Output the (x, y) coordinate of the center of the cell containing the given text.  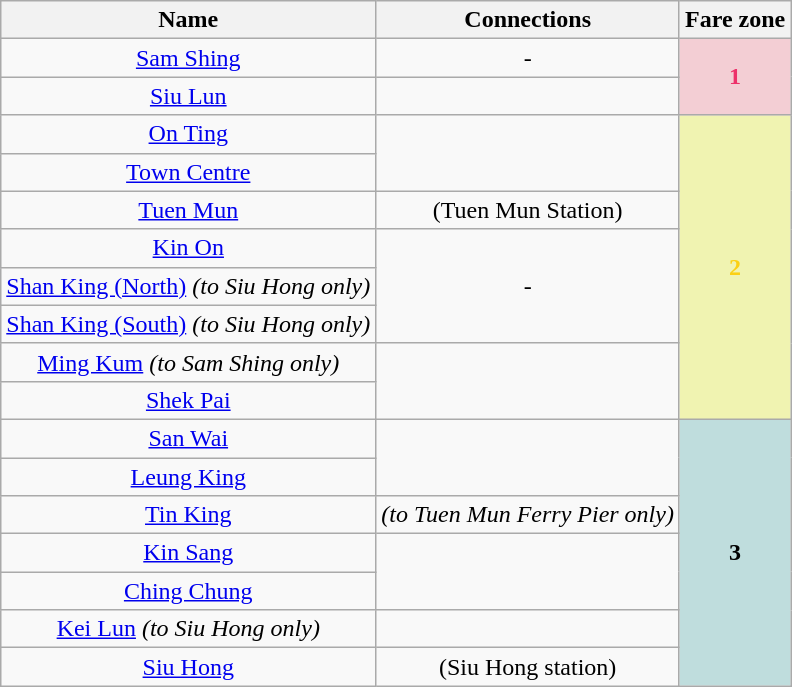
Tuen Mun (188, 210)
Shek Pai (188, 400)
2 (734, 267)
Kin Sang (188, 553)
(Tuen Mun Station) (528, 210)
Siu Hong (188, 667)
On Ting (188, 134)
Sam Shing (188, 58)
Siu Lun (188, 96)
3 (734, 552)
Ming Kum (to Sam Shing only) (188, 362)
Kei Lun (to Siu Hong only) (188, 629)
Kin On (188, 248)
Name (188, 20)
San Wai (188, 438)
Connections (528, 20)
Leung King (188, 477)
(Siu Hong station) (528, 667)
Town Centre (188, 172)
1 (734, 77)
Fare zone (734, 20)
Ching Chung (188, 591)
Shan King (North) (to Siu Hong only) (188, 286)
Tin King (188, 515)
(to Tuen Mun Ferry Pier only) (528, 515)
Shan King (South) (to Siu Hong only) (188, 324)
